Determine the (x, y) coordinate at the center of the cell enclosing the given text.  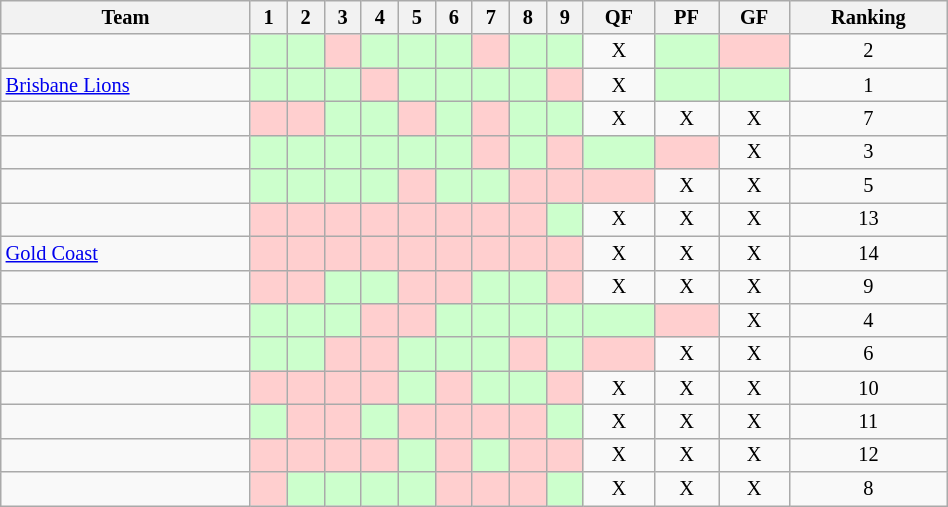
10 (869, 388)
Brisbane Lions (126, 85)
Ranking (869, 17)
14 (869, 253)
GF (754, 17)
Team (126, 17)
13 (869, 219)
11 (869, 421)
QF (618, 17)
Gold Coast (126, 253)
12 (869, 455)
PF (686, 17)
